From the cell containing the given text, extract its center point as (x, y) coordinate. 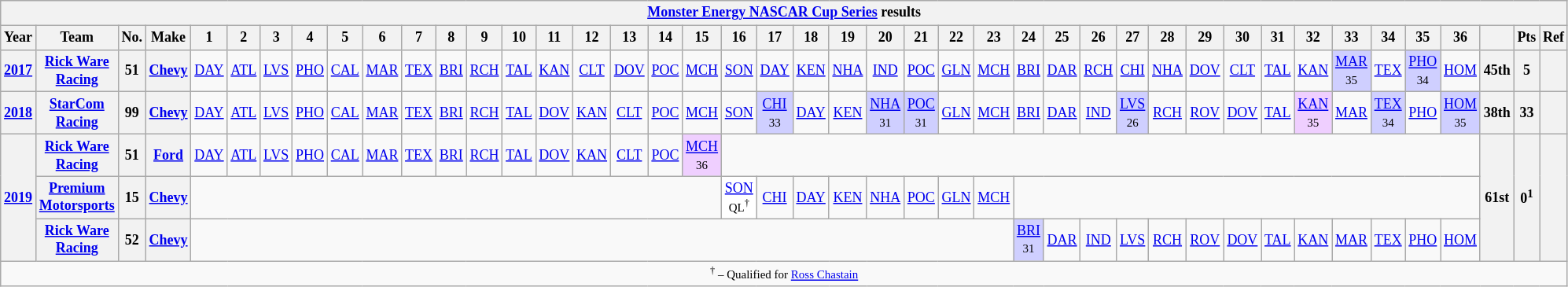
24 (1029, 38)
CHI33 (775, 113)
7 (419, 38)
10 (519, 38)
35 (1423, 38)
11 (554, 38)
2017 (19, 71)
Premium Motorsports (77, 197)
POC31 (922, 113)
Team (77, 38)
61st (1497, 197)
MAR35 (1352, 71)
01 (1527, 197)
36 (1461, 38)
38th (1497, 113)
19 (848, 38)
28 (1168, 38)
LVS26 (1132, 113)
29 (1205, 38)
2019 (19, 197)
† – Qualified for Ross Chastain (785, 274)
PHO34 (1423, 71)
KAN35 (1313, 113)
22 (956, 38)
Ref (1554, 38)
16 (739, 38)
13 (629, 38)
Pts (1527, 38)
30 (1242, 38)
45th (1497, 71)
52 (132, 240)
14 (665, 38)
4 (310, 38)
99 (132, 113)
TEX34 (1388, 113)
8 (451, 38)
23 (994, 38)
32 (1313, 38)
17 (775, 38)
BRI31 (1029, 240)
21 (922, 38)
20 (885, 38)
Monster Energy NASCAR Cup Series results (785, 13)
18 (811, 38)
HOM35 (1461, 113)
9 (484, 38)
34 (1388, 38)
MCH36 (702, 155)
NHA31 (885, 113)
6 (382, 38)
31 (1278, 38)
3 (277, 38)
Year (19, 38)
2 (244, 38)
No. (132, 38)
Ford (168, 155)
Make (168, 38)
1 (209, 38)
26 (1099, 38)
12 (592, 38)
2018 (19, 113)
25 (1062, 38)
SONQL† (739, 197)
27 (1132, 38)
StarCom Racing (77, 113)
